Return (X, Y) of the center of cell containing provided text 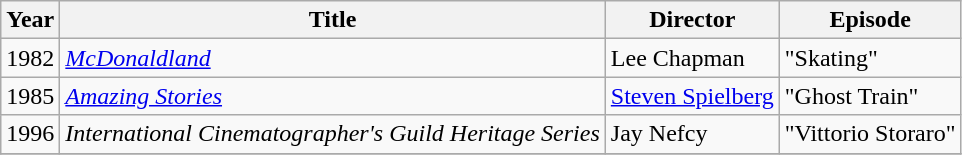
International Cinematographer's Guild Heritage Series (332, 134)
"Skating" (870, 58)
Steven Spielberg (692, 96)
Lee Chapman (692, 58)
Title (332, 20)
1982 (30, 58)
Year (30, 20)
Episode (870, 20)
Amazing Stories (332, 96)
1985 (30, 96)
"Ghost Train" (870, 96)
Jay Nefcy (692, 134)
McDonaldland (332, 58)
Director (692, 20)
"Vittorio Storaro" (870, 134)
1996 (30, 134)
